Pinpoint the cell where the given text exists, returning its (x, y) midpoint coordinate. 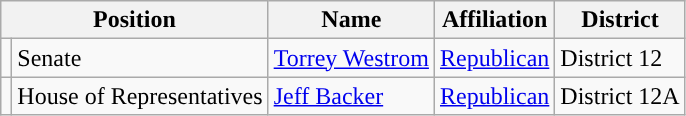
District 12 (620, 58)
Affiliation (494, 20)
Torrey Westrom (351, 58)
District (620, 20)
Name (351, 20)
House of Representatives (140, 96)
Position (134, 20)
District 12A (620, 96)
Jeff Backer (351, 96)
Senate (140, 58)
